From the cell containing the given text, extract its center point as (x, y) coordinate. 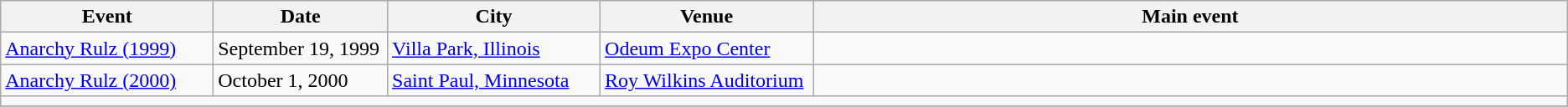
Odeum Expo Center (707, 48)
City (494, 17)
Venue (707, 17)
Event (107, 17)
Date (301, 17)
Main event (1191, 17)
September 19, 1999 (301, 48)
Saint Paul, Minnesota (494, 80)
Anarchy Rulz (2000) (107, 80)
October 1, 2000 (301, 80)
Villa Park, Illinois (494, 48)
Anarchy Rulz (1999) (107, 48)
Roy Wilkins Auditorium (707, 80)
